For the text-containing cell, return its midpoint in [x, y] coordinate format. 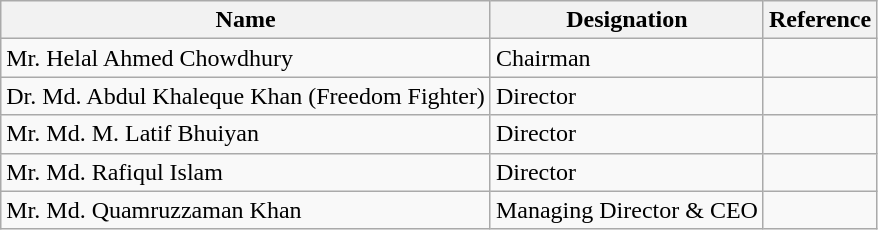
Reference [820, 20]
Mr. Helal Ahmed Chowdhury [246, 58]
Managing Director & CEO [626, 210]
Name [246, 20]
Dr. Md. Abdul Khaleque Khan (Freedom Fighter) [246, 96]
Chairman [626, 58]
Designation [626, 20]
Mr. Md. M. Latif Bhuiyan [246, 134]
Mr. Md. Quamruzzaman Khan [246, 210]
Mr. Md. Rafiqul Islam [246, 172]
